Pinpoint the cell where the given text exists, returning its [x, y] midpoint coordinate. 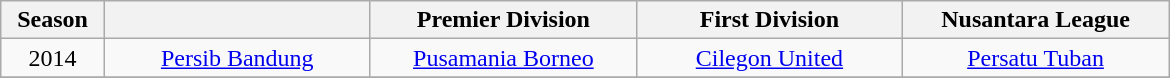
Season [52, 20]
Cilegon United [769, 58]
Pusamania Borneo [503, 58]
Persib Bandung [237, 58]
Premier Division [503, 20]
First Division [769, 20]
2014 [52, 58]
Persatu Tuban [1035, 58]
Nusantara League [1035, 20]
